Find where the given text appears and provide that cell's center as [x, y] coordinate. 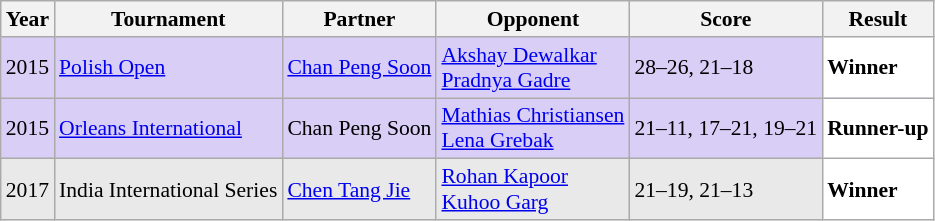
Score [726, 19]
Runner-up [878, 128]
Rohan Kapoor Kuhoo Garg [532, 190]
28–26, 21–18 [726, 68]
Tournament [168, 19]
Orleans International [168, 128]
2017 [28, 190]
Chen Tang Jie [359, 190]
21–11, 17–21, 19–21 [726, 128]
Partner [359, 19]
Akshay Dewalkar Pradnya Gadre [532, 68]
Polish Open [168, 68]
Mathias Christiansen Lena Grebak [532, 128]
21–19, 21–13 [726, 190]
Result [878, 19]
Year [28, 19]
India International Series [168, 190]
Opponent [532, 19]
